Detect which cell encompasses the target text, then output its (X, Y) center coordinate. 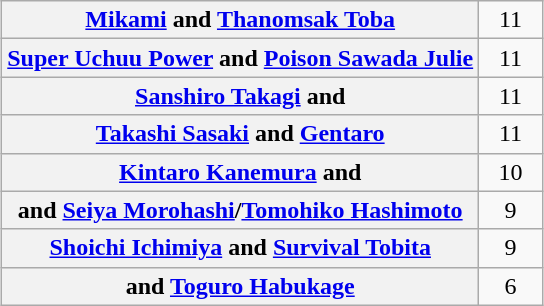
Shoichi Ichimiya and Survival Tobita (240, 248)
Sanshiro Takagi and (240, 96)
Kintaro Kanemura and (240, 172)
Takashi Sasaki and Gentaro (240, 134)
10 (511, 172)
and Toguro Habukage (240, 286)
Super Uchuu Power and Poison Sawada Julie (240, 58)
and Seiya Morohashi/Tomohiko Hashimoto (240, 210)
Mikami and Thanomsak Toba (240, 20)
6 (511, 286)
